Detect which cell encompasses the target text, then output its [X, Y] center coordinate. 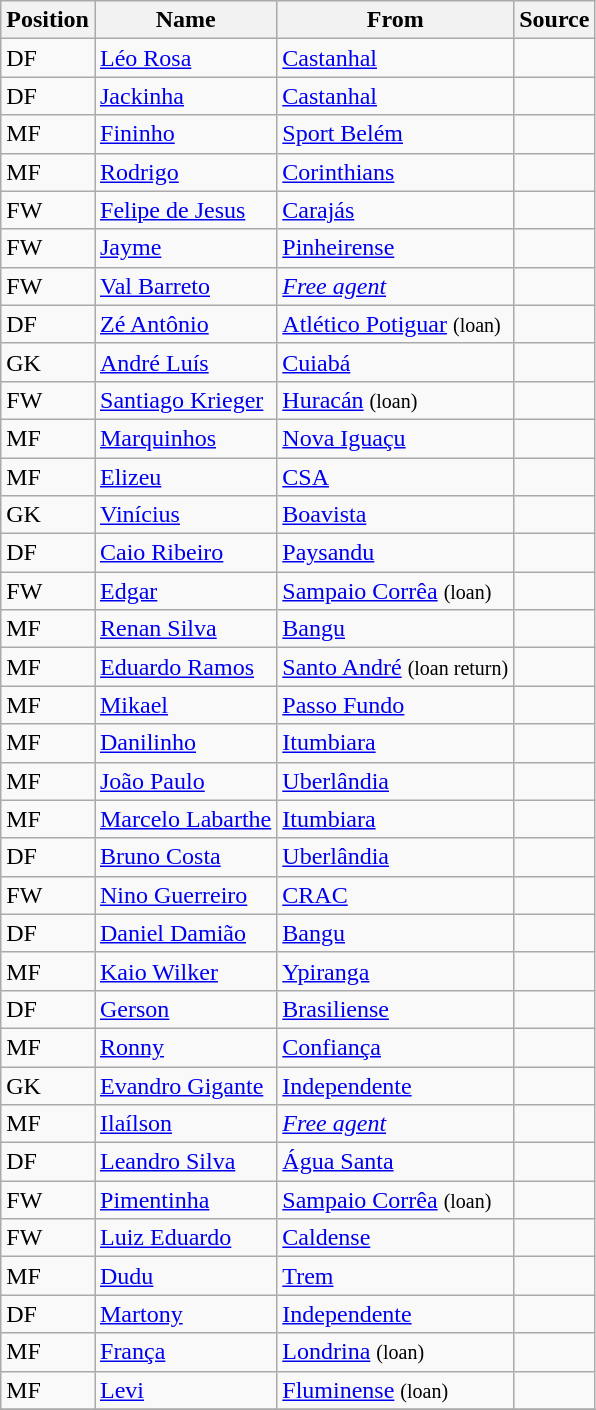
Huracán (loan) [396, 400]
Boavista [396, 515]
João Paulo [185, 781]
Elizeu [185, 477]
Luiz Eduardo [185, 1238]
Name [185, 20]
Paysandu [396, 553]
Trem [396, 1276]
Val Barreto [185, 286]
Londrina (loan) [396, 1352]
Pinheirense [396, 248]
Source [554, 20]
Jayme [185, 248]
Daniel Damião [185, 933]
Nova Iguaçu [396, 438]
Jackinha [185, 96]
Corinthians [396, 172]
Levi [185, 1390]
Evandro Gigante [185, 1085]
Caldense [396, 1238]
Zé Antônio [185, 324]
Ypiranga [396, 971]
Danilinho [185, 743]
Brasiliense [396, 1009]
Kaio Wilker [185, 971]
Rodrigo [185, 172]
Nino Guerreiro [185, 895]
Vinícius [185, 515]
Renan Silva [185, 629]
Dudu [185, 1276]
Ronny [185, 1047]
Bruno Costa [185, 857]
Leandro Silva [185, 1162]
From [396, 20]
Cuiabá [396, 362]
França [185, 1352]
Santo André (loan return) [396, 667]
Edgar [185, 591]
Ilaílson [185, 1124]
Marcelo Labarthe [185, 819]
Position [48, 20]
Passo Fundo [396, 705]
Santiago Krieger [185, 400]
Marquinhos [185, 438]
Gerson [185, 1009]
Atlético Potiguar (loan) [396, 324]
CRAC [396, 895]
Pimentinha [185, 1200]
Confiança [396, 1047]
Léo Rosa [185, 58]
Sport Belém [396, 134]
Água Santa [396, 1162]
Mikael [185, 705]
Fininho [185, 134]
Caio Ribeiro [185, 553]
Eduardo Ramos [185, 667]
Carajás [396, 210]
Felipe de Jesus [185, 210]
Fluminense (loan) [396, 1390]
Martony [185, 1314]
André Luís [185, 362]
CSA [396, 477]
